From the cell containing the given text, extract its center point as (X, Y) coordinate. 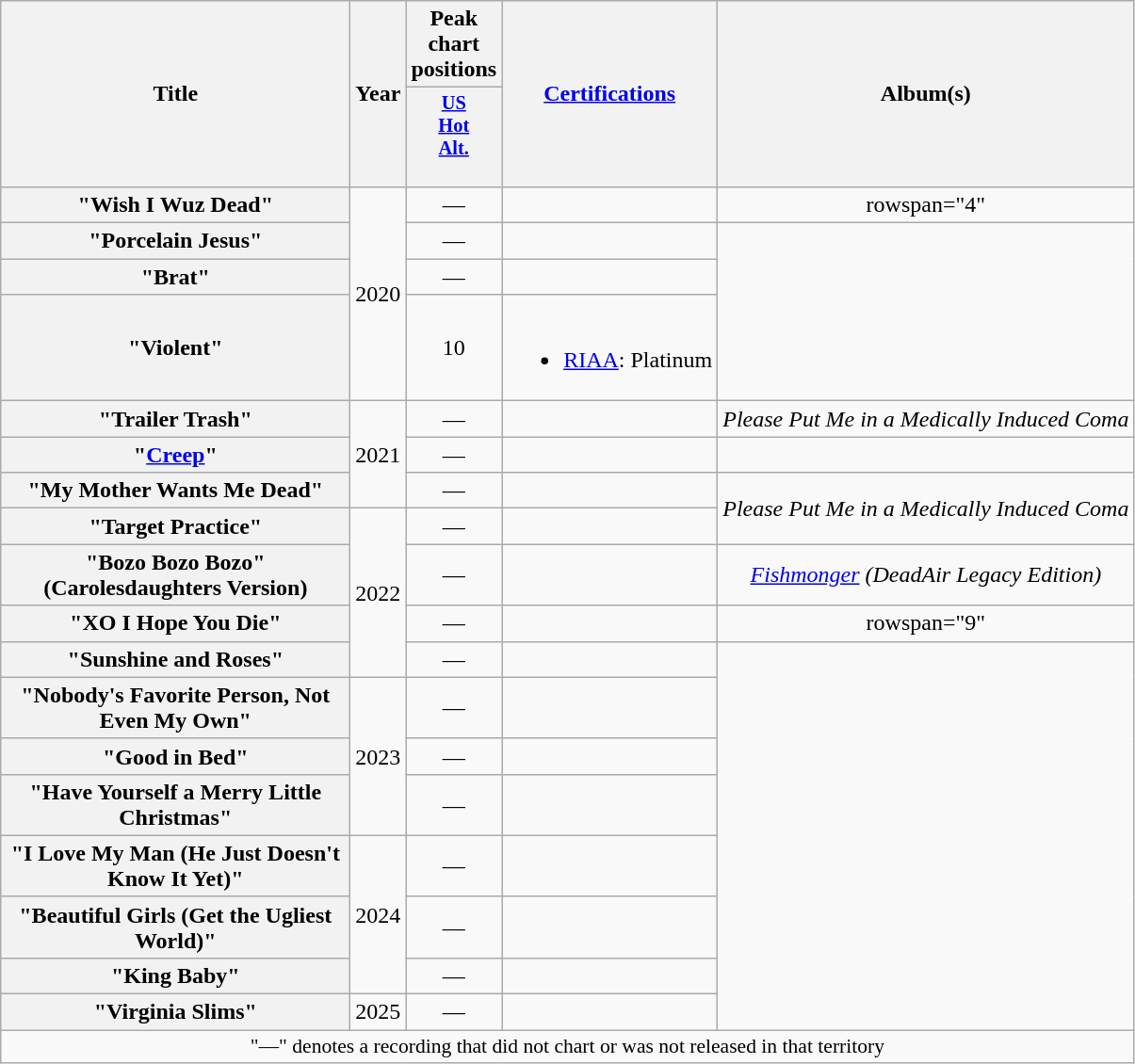
Album(s) (926, 94)
Certifications (610, 94)
rowspan="4" (926, 204)
"Nobody's Favorite Person, Not Even My Own" (175, 708)
"Violent" (175, 348)
"Brat" (175, 277)
"Sunshine and Roses" (175, 659)
"XO I Hope You Die" (175, 623)
2022 (379, 593)
"Virginia Slims" (175, 1012)
Title (175, 94)
"Trailer Trash" (175, 419)
"King Baby" (175, 975)
2024 (379, 914)
"Bozo Bozo Bozo" (Carolesdaughters Version) (175, 574)
2020 (379, 294)
"Porcelain Jesus" (175, 241)
"Beautiful Girls (Get the Ugliest World)" (175, 927)
"My Mother Wants Me Dead" (175, 491)
"Good in Bed" (175, 756)
Peak chartpositions (454, 44)
"Have Yourself a Merry Little Christmas" (175, 804)
"I Love My Man (He Just Doesn't Know It Yet)" (175, 866)
Fishmonger (DeadAir Legacy Edition) (926, 574)
RIAA: Platinum (610, 348)
rowspan="9" (926, 623)
USHotAlt. (454, 137)
"Wish I Wuz Dead" (175, 204)
"Target Practice" (175, 526)
"Creep" (175, 455)
Year (379, 94)
10 (454, 348)
2023 (379, 756)
"—" denotes a recording that did not chart or was not released in that territory (567, 1047)
2025 (379, 1012)
2021 (379, 455)
